Capture the cell that displays the provided text and extract its [x, y] central coordinate. 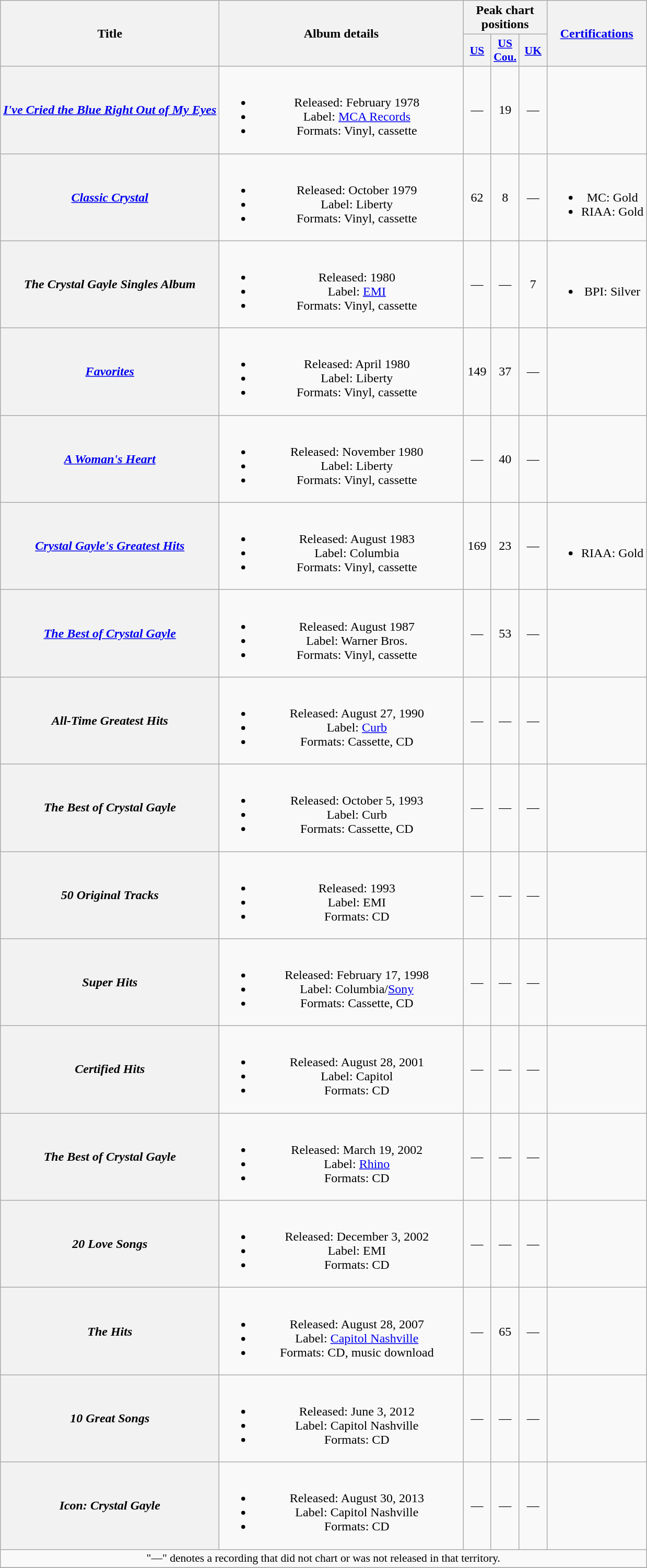
Released: December 3, 2002Label: EMIFormats: CD [342, 1244]
8 [505, 197]
10 Great Songs [110, 1418]
RIAA: Gold [596, 546]
Released: February 1978Label: MCA RecordsFormats: Vinyl, cassette [342, 110]
Released: August 28, 2007Label: Capitol NashvilleFormats: CD, music download [342, 1331]
Peak chart positions [505, 18]
Released: March 19, 2002Label: RhinoFormats: CD [342, 1157]
USCou. [505, 50]
62 [477, 197]
Released: June 3, 2012Label: Capitol NashvilleFormats: CD [342, 1418]
Album details [342, 33]
A Woman's Heart [110, 458]
169 [477, 546]
US [477, 50]
Released: 1993Label: EMIFormats: CD [342, 895]
Released: October 5, 1993Label: CurbFormats: Cassette, CD [342, 807]
Released: 1980Label: EMIFormats: Vinyl, cassette [342, 284]
Super Hits [110, 983]
53 [505, 633]
Title [110, 33]
Favorites [110, 372]
Released: August 1983Label: ColumbiaFormats: Vinyl, cassette [342, 546]
23 [505, 546]
BPI: Silver [596, 284]
UK [533, 50]
Released: October 1979Label: LibertyFormats: Vinyl, cassette [342, 197]
50 Original Tracks [110, 895]
"—" denotes a recording that did not chart or was not released in that territory. [324, 1559]
The Crystal Gayle Singles Album [110, 284]
Classic Crystal [110, 197]
7 [533, 284]
Certifications [596, 33]
Released: April 1980Label: LibertyFormats: Vinyl, cassette [342, 372]
All-Time Greatest Hits [110, 721]
37 [505, 372]
Crystal Gayle's Greatest Hits [110, 546]
Released: August 27, 1990Label: CurbFormats: Cassette, CD [342, 721]
149 [477, 372]
20 Love Songs [110, 1244]
Released: August 28, 2001Label: CapitolFormats: CD [342, 1069]
MC: GoldRIAA: Gold [596, 197]
65 [505, 1331]
Icon: Crystal Gayle [110, 1506]
Released: August 1987Label: Warner Bros.Formats: Vinyl, cassette [342, 633]
Certified Hits [110, 1069]
Released: August 30, 2013Label: Capitol NashvilleFormats: CD [342, 1506]
The Hits [110, 1331]
I've Cried the Blue Right Out of My Eyes [110, 110]
Released: February 17, 1998Label: Columbia/SonyFormats: Cassette, CD [342, 983]
40 [505, 458]
19 [505, 110]
Released: November 1980Label: LibertyFormats: Vinyl, cassette [342, 458]
